Return the (x, y) coordinate for the center point of the cell that contains the specified text.  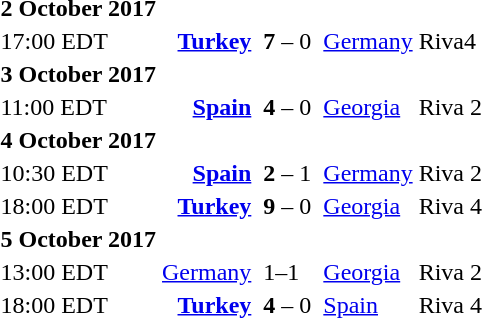
9 – 0 (288, 206)
2 – 1 (288, 173)
4 – 0 (288, 107)
7 – 0 (288, 41)
1–1 (288, 272)
